Return the (X, Y) coordinate for the center point of the cell that contains the specified text.  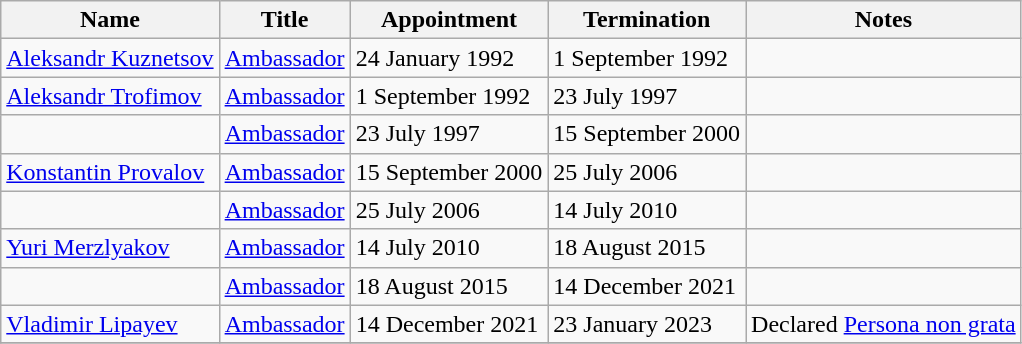
Notes (884, 20)
Aleksandr Kuznetsov (110, 58)
24 January 1992 (449, 58)
Aleksandr Trofimov (110, 96)
Yuri Merzlyakov (110, 248)
Konstantin Provalov (110, 172)
Name (110, 20)
23 January 2023 (647, 324)
Title (284, 20)
Appointment (449, 20)
Declared Persona non grata (884, 324)
Vladimir Lipayev (110, 324)
Termination (647, 20)
